Determine the (x, y) coordinate at the center of the cell enclosing the given text.  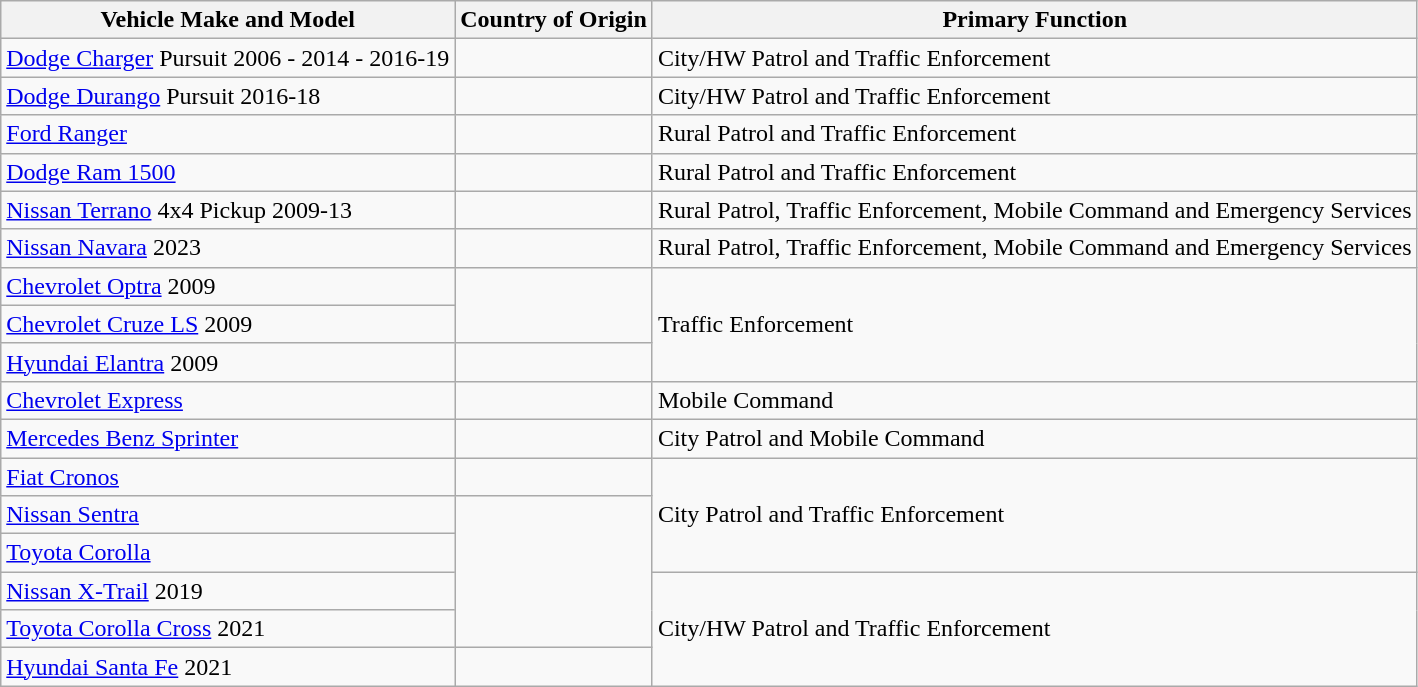
Country of Origin (554, 20)
City Patrol and Mobile Command (1034, 438)
Traffic Enforcement (1034, 324)
Toyota Corolla Cross 2021 (228, 629)
Dodge Charger Pursuit 2006 - 2014 - 2016-19 (228, 58)
Dodge Ram 1500 (228, 172)
Hyundai Elantra 2009 (228, 362)
Chevrolet Cruze LS 2009 (228, 324)
Dodge Durango Pursuit 2016-18 (228, 96)
Mobile Command (1034, 400)
Ford Ranger (228, 134)
Toyota Corolla (228, 553)
City Patrol and Traffic Enforcement (1034, 515)
Primary Function (1034, 20)
Nissan Terrano 4x4 Pickup 2009-13 (228, 210)
Hyundai Santa Fe 2021 (228, 667)
Mercedes Benz Sprinter (228, 438)
Nissan Navara 2023 (228, 248)
Vehicle Make and Model (228, 20)
Fiat Cronos (228, 477)
Nissan Sentra (228, 515)
Chevrolet Express (228, 400)
Chevrolet Optra 2009 (228, 286)
Nissan X-Trail 2019 (228, 591)
